Extract the [x, y] coordinate from the center of the cell holding the provided text.  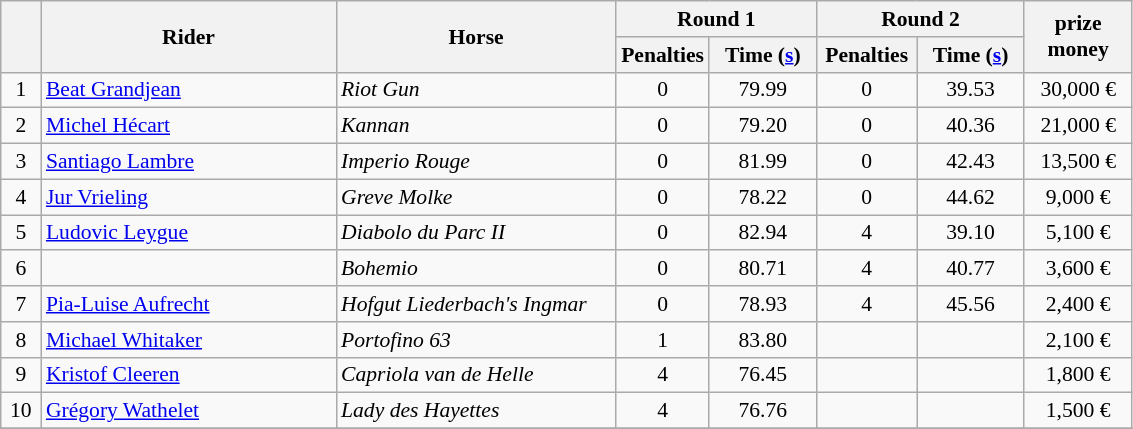
Greve Molke [476, 197]
Ludovic Leygue [188, 233]
1,800 € [1078, 375]
83.80 [763, 340]
Rider [188, 36]
7 [21, 304]
8 [21, 340]
76.76 [763, 411]
78.22 [763, 197]
Hofgut Liederbach's Ingmar [476, 304]
30,000 € [1078, 90]
40.36 [971, 126]
Kannan [476, 126]
Portofino 63 [476, 340]
Beat Grandjean [188, 90]
78.93 [763, 304]
79.99 [763, 90]
Kristof Cleeren [188, 375]
Lady des Hayettes [476, 411]
21,000 € [1078, 126]
42.43 [971, 162]
Horse [476, 36]
2 [21, 126]
39.10 [971, 233]
5,100 € [1078, 233]
9,000 € [1078, 197]
82.94 [763, 233]
79.20 [763, 126]
Bohemio [476, 269]
9 [21, 375]
Michael Whitaker [188, 340]
2,100 € [1078, 340]
76.45 [763, 375]
Round 1 [716, 19]
Imperio Rouge [476, 162]
prizemoney [1078, 36]
Jur Vrieling [188, 197]
2,400 € [1078, 304]
44.62 [971, 197]
1,500 € [1078, 411]
3 [21, 162]
6 [21, 269]
3,600 € [1078, 269]
39.53 [971, 90]
Grégory Wathelet [188, 411]
Michel Hécart [188, 126]
Capriola van de Helle [476, 375]
81.99 [763, 162]
45.56 [971, 304]
Santiago Lambre [188, 162]
13,500 € [1078, 162]
Riot Gun [476, 90]
40.77 [971, 269]
Pia-Luise Aufrecht [188, 304]
Diabolo du Parc II [476, 233]
Round 2 [921, 19]
5 [21, 233]
80.71 [763, 269]
10 [21, 411]
